Pinpoint the cell where the given text exists, returning its (X, Y) midpoint coordinate. 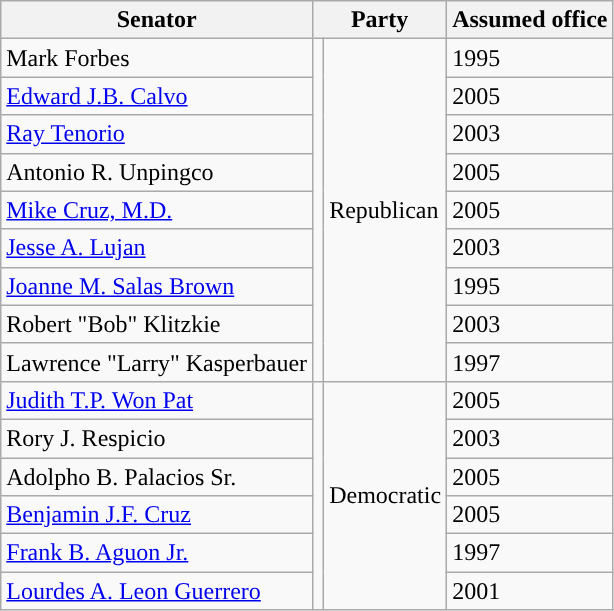
Robert "Bob" Klitzkie (157, 324)
Assumed office (530, 20)
Jesse A. Lujan (157, 248)
Lawrence "Larry" Kasperbauer (157, 362)
Mark Forbes (157, 58)
Ray Tenorio (157, 134)
Frank B. Aguon Jr. (157, 553)
Benjamin J.F. Cruz (157, 515)
Mike Cruz, M.D. (157, 210)
2001 (530, 591)
Republican (386, 210)
Rory J. Respicio (157, 438)
Democratic (386, 495)
Senator (157, 20)
Joanne M. Salas Brown (157, 286)
Adolpho B. Palacios Sr. (157, 477)
Lourdes A. Leon Guerrero (157, 591)
Antonio R. Unpingco (157, 172)
Party (380, 20)
Edward J.B. Calvo (157, 96)
Judith T.P. Won Pat (157, 400)
